Capture the cell that displays the provided text and extract its (X, Y) central coordinate. 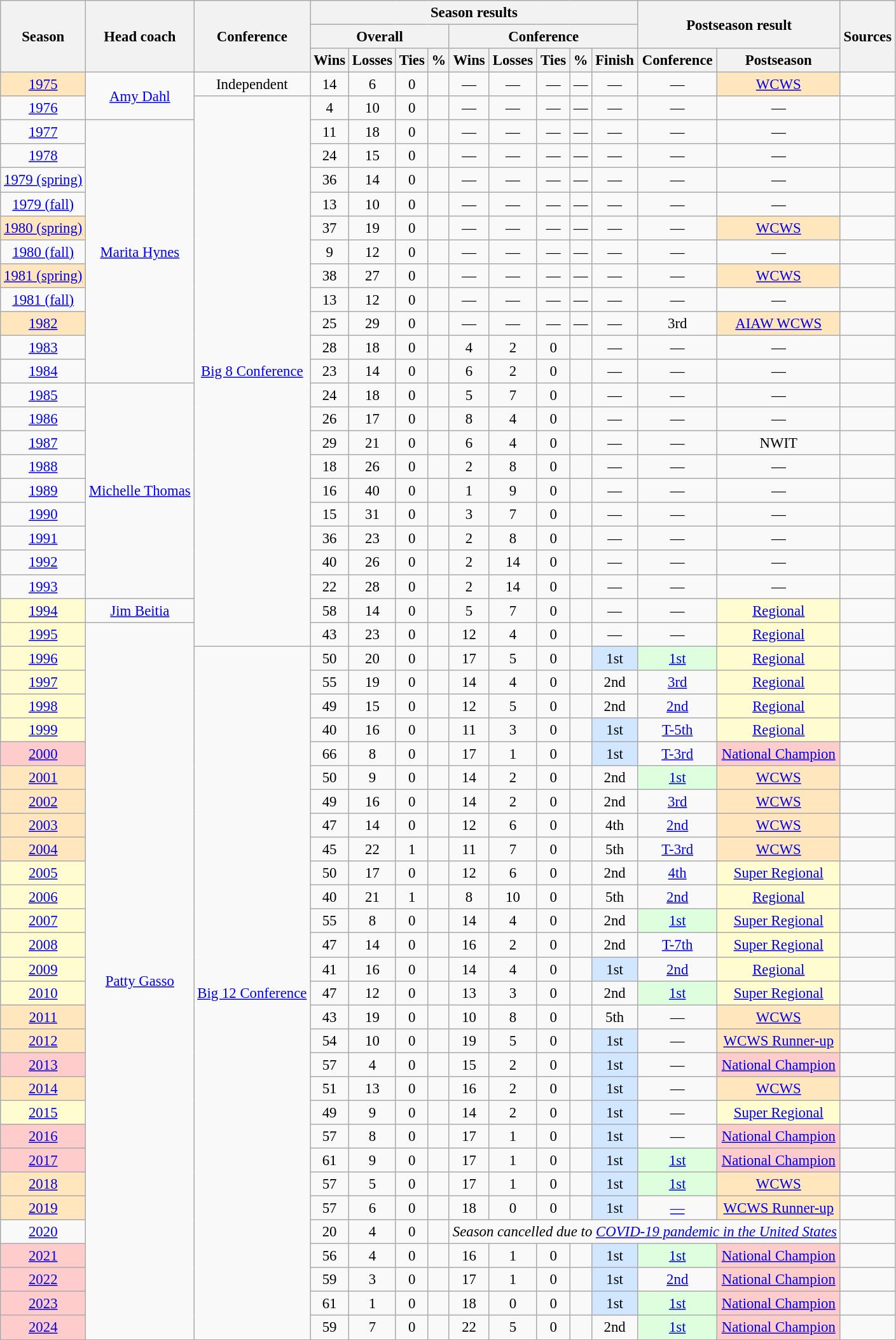
Finish (614, 60)
2007 (43, 922)
54 (329, 1040)
45 (329, 850)
2024 (43, 1328)
1983 (43, 347)
Overall (380, 37)
37 (329, 228)
1985 (43, 395)
T-7th (677, 945)
2015 (43, 1112)
Postseason (778, 60)
NWIT (778, 443)
2023 (43, 1304)
51 (329, 1089)
1988 (43, 467)
1987 (43, 443)
1979 (fall) (43, 204)
41 (329, 969)
1990 (43, 515)
Postseason result (739, 24)
1991 (43, 539)
1995 (43, 634)
1984 (43, 371)
Amy Dahl (140, 97)
58 (329, 611)
Jim Beitia (140, 611)
66 (329, 754)
2014 (43, 1089)
38 (329, 275)
1981 (fall) (43, 300)
1977 (43, 132)
Michelle Thomas (140, 490)
1998 (43, 706)
2010 (43, 993)
1982 (43, 324)
1980 (spring) (43, 228)
2006 (43, 897)
2022 (43, 1280)
2012 (43, 1040)
T-5th (677, 730)
Season results (474, 13)
1975 (43, 85)
56 (329, 1256)
Head coach (140, 37)
Sources (867, 37)
1978 (43, 156)
Patty Gasso (140, 981)
1976 (43, 108)
Season cancelled due to COVID-19 pandemic in the United States (645, 1232)
2009 (43, 969)
2005 (43, 873)
1996 (43, 658)
1992 (43, 563)
Big 12 Conference (252, 993)
27 (373, 275)
Season (43, 37)
1999 (43, 730)
1980 (fall) (43, 252)
2001 (43, 778)
1986 (43, 419)
2021 (43, 1256)
2016 (43, 1136)
1989 (43, 491)
2002 (43, 802)
1994 (43, 611)
31 (373, 515)
Marita Hynes (140, 252)
2000 (43, 754)
Big 8 Conference (252, 371)
2017 (43, 1160)
1997 (43, 682)
1979 (spring) (43, 180)
AIAW WCWS (778, 324)
2013 (43, 1065)
2018 (43, 1184)
2003 (43, 825)
1981 (spring) (43, 275)
2011 (43, 1017)
2019 (43, 1208)
25 (329, 324)
2020 (43, 1232)
Independent (252, 85)
1993 (43, 586)
2004 (43, 850)
2008 (43, 945)
